Search for the cell housing the specified text and yield its [X, Y] center coordinate. 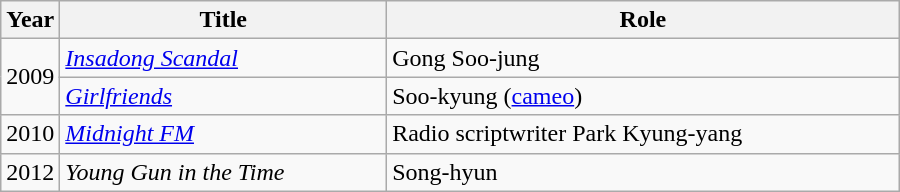
Gong Soo-jung [644, 58]
Radio scriptwriter Park Kyung-yang [644, 134]
Song-hyun [644, 172]
Midnight FM [224, 134]
2012 [30, 172]
Soo-kyung (cameo) [644, 96]
Role [644, 20]
2010 [30, 134]
Year [30, 20]
Girlfriends [224, 96]
Young Gun in the Time [224, 172]
Insadong Scandal [224, 58]
2009 [30, 77]
Title [224, 20]
